Return (X, Y) of the center of cell containing provided text 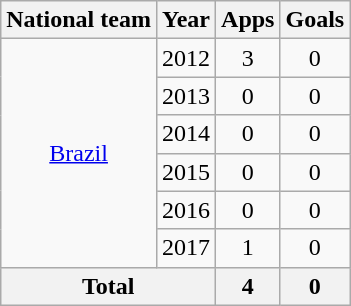
2012 (186, 58)
2014 (186, 134)
Brazil (79, 153)
2013 (186, 96)
2015 (186, 172)
National team (79, 20)
2016 (186, 210)
Total (108, 286)
Year (186, 20)
1 (248, 248)
Apps (248, 20)
4 (248, 286)
2017 (186, 248)
3 (248, 58)
Goals (315, 20)
